Scan for the cell matching the given text and deliver its (X, Y) coordinate at center. 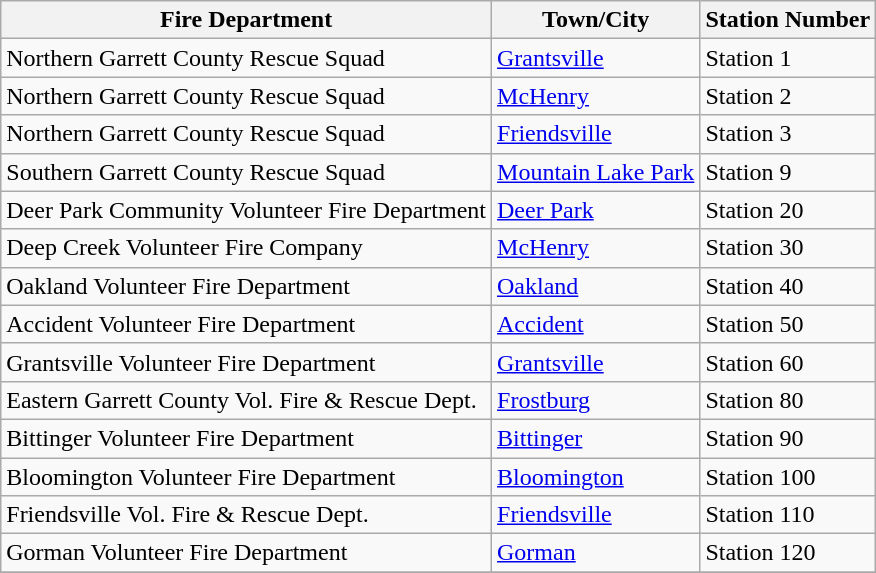
Station 1 (788, 58)
Station 3 (788, 134)
Station 30 (788, 248)
Oakland (596, 286)
Station 2 (788, 96)
Town/City (596, 20)
Mountain Lake Park (596, 172)
Station 50 (788, 324)
Accident Volunteer Fire Department (246, 324)
Station 60 (788, 362)
Fire Department (246, 20)
Deer Park (596, 210)
Station 9 (788, 172)
Station 100 (788, 477)
Bloomington (596, 477)
Station 110 (788, 515)
Deer Park Community Volunteer Fire Department (246, 210)
Station 20 (788, 210)
Frostburg (596, 400)
Oakland Volunteer Fire Department (246, 286)
Grantsville Volunteer Fire Department (246, 362)
Bittinger Volunteer Fire Department (246, 438)
Gorman Volunteer Fire Department (246, 553)
Station 40 (788, 286)
Bittinger (596, 438)
Station Number (788, 20)
Gorman (596, 553)
Bloomington Volunteer Fire Department (246, 477)
Accident (596, 324)
Station 80 (788, 400)
Southern Garrett County Rescue Squad (246, 172)
Station 90 (788, 438)
Station 120 (788, 553)
Deep Creek Volunteer Fire Company (246, 248)
Friendsville Vol. Fire & Rescue Dept. (246, 515)
Eastern Garrett County Vol. Fire & Rescue Dept. (246, 400)
